Scan for the cell matching the given text and deliver its [x, y] coordinate at center. 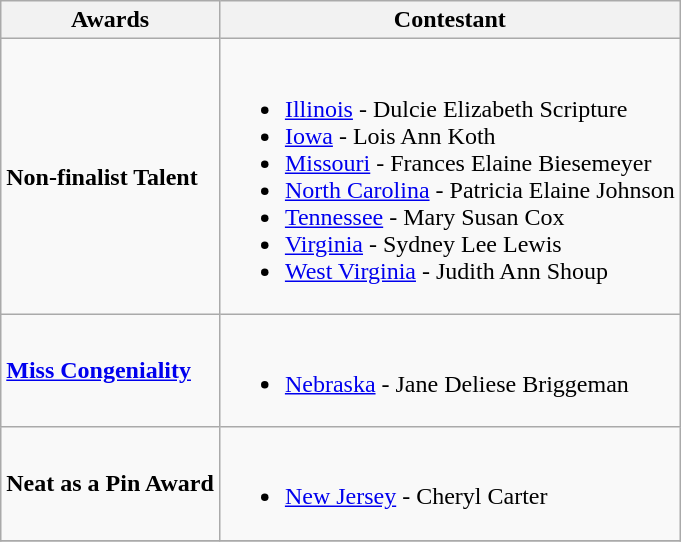
Neat as a Pin Award [110, 484]
Awards [110, 20]
Miss Congeniality [110, 370]
Non-finalist Talent [110, 176]
Contestant [450, 20]
Nebraska - Jane Deliese Briggeman [450, 370]
New Jersey - Cheryl Carter [450, 484]
